From the cell containing the given text, extract its center point as [x, y] coordinate. 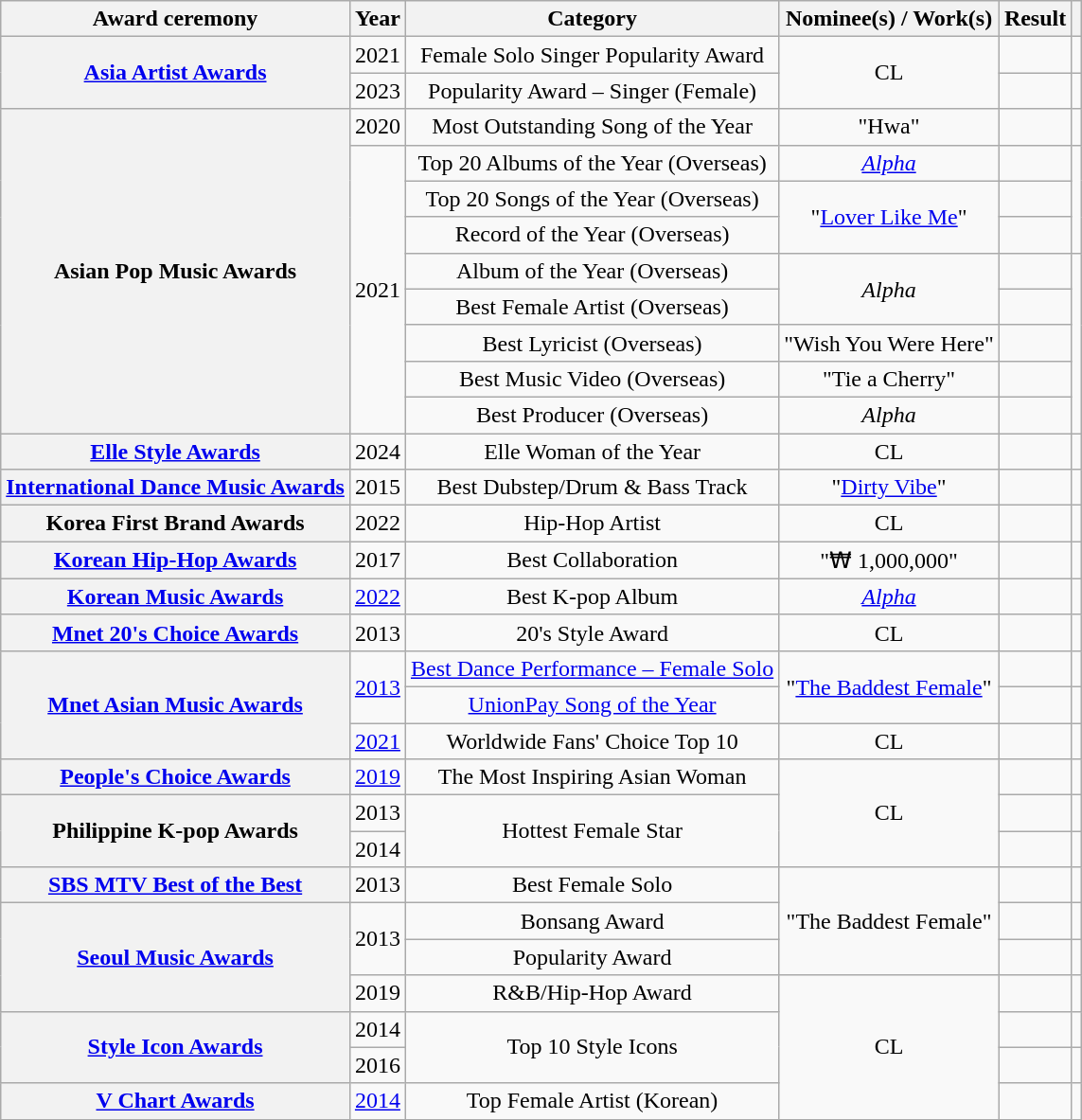
"₩ 1,000,000" [890, 560]
Record of the Year (Overseas) [592, 235]
Most Outstanding Song of the Year [592, 127]
2023 [377, 91]
Best Collaboration [592, 560]
"Wish You Were Here" [890, 343]
20's Style Award [592, 632]
International Dance Music Awards [176, 488]
Nominee(s) / Work(s) [890, 19]
V Chart Awards [176, 1101]
2015 [377, 488]
Elle Woman of the Year [592, 452]
Top 20 Songs of the Year (Overseas) [592, 199]
Category [592, 19]
Album of the Year (Overseas) [592, 271]
Korean Music Awards [176, 596]
Best Lyricist (Overseas) [592, 343]
Elle Style Awards [176, 452]
2020 [377, 127]
Asia Artist Awards [176, 73]
"Hwa" [890, 127]
People's Choice Awards [176, 777]
Korean Hip-Hop Awards [176, 560]
"Dirty Vibe" [890, 488]
Top Female Artist (Korean) [592, 1101]
Top 10 Style Icons [592, 1047]
Worldwide Fans' Choice Top 10 [592, 741]
Mnet 20's Choice Awards [176, 632]
Best Dance Performance – Female Solo [592, 668]
Style Icon Awards [176, 1047]
Female Solo Singer Popularity Award [592, 55]
"Tie a Cherry" [890, 379]
Popularity Award [592, 957]
Best Dubstep/Drum & Bass Track [592, 488]
The Most Inspiring Asian Woman [592, 777]
Award ceremony [176, 19]
Best Female Artist (Overseas) [592, 307]
Hottest Female Star [592, 831]
Result [1035, 19]
2016 [377, 1065]
Best Producer (Overseas) [592, 415]
Best K-pop Album [592, 596]
Best Female Solo [592, 885]
UnionPay Song of the Year [592, 704]
Seoul Music Awards [176, 957]
Best Music Video (Overseas) [592, 379]
2017 [377, 560]
SBS MTV Best of the Best [176, 885]
Popularity Award – Singer (Female) [592, 91]
Korea First Brand Awards [176, 524]
"Lover Like Me" [890, 217]
Mnet Asian Music Awards [176, 704]
R&B/Hip-Hop Award [592, 993]
Top 20 Albums of the Year (Overseas) [592, 163]
Bonsang Award [592, 921]
Philippine K-pop Awards [176, 831]
Asian Pop Music Awards [176, 271]
Hip-Hop Artist [592, 524]
2024 [377, 452]
Year [377, 19]
